Locate the cell with the specified text and output its (X, Y) center coordinate. 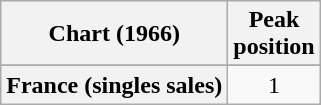
Peakposition (274, 34)
France (singles sales) (114, 85)
Chart (1966) (114, 34)
1 (274, 85)
